From the cell containing the given text, extract its center point as (X, Y) coordinate. 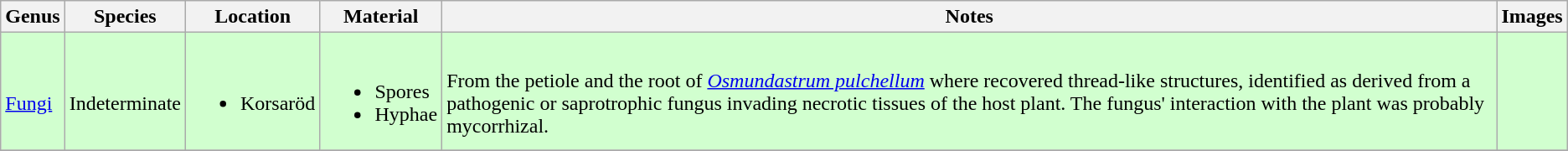
Location (253, 17)
SporesHyphae (381, 91)
Species (125, 17)
Fungi (33, 91)
Notes (970, 17)
Genus (33, 17)
Indeterminate (125, 91)
Korsaröd (253, 91)
Material (381, 17)
Images (1532, 17)
